From the cell containing the given text, extract its center point as (x, y) coordinate. 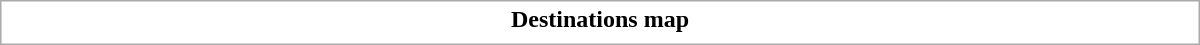
Destinations map (600, 19)
